Detect which cell encompasses the target text, then output its (X, Y) center coordinate. 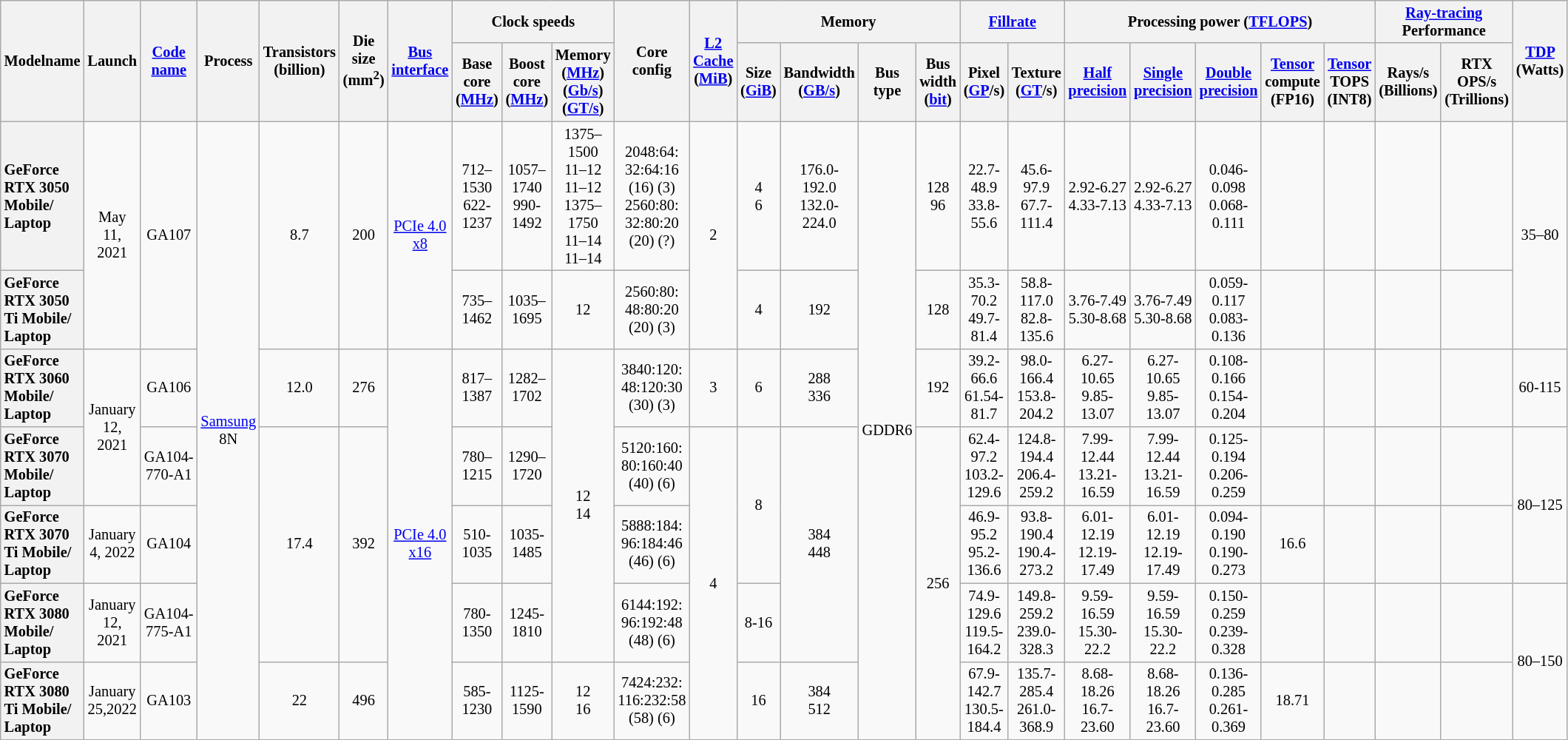
0.125-0.1940.206-0.259 (1229, 466)
384448 (820, 545)
Core config (652, 61)
Tensor TOPS (INT8) (1350, 82)
May 11, 2021 (112, 235)
12.0 (300, 388)
0.108-0.1660.154-0.204 (1229, 388)
817–1387 (476, 388)
1375–150011–1211–121375–175011–1411–14 (583, 196)
176.0-192.0132.0-224.0 (820, 196)
6144:192: 96:192:48(48) (6) (652, 622)
GeForce RTX 3080Ti Mobile/Laptop (43, 701)
Boost core (MHz) (527, 82)
45.6-97.967.7-111.4 (1036, 196)
GA103 (169, 701)
Ray-tracing Performance (1444, 21)
Memory (848, 21)
1216 (583, 701)
PCIe 4.0 x8 (420, 235)
276 (364, 388)
TDP (Watts) (1540, 61)
GeForceRTX 3070 Mobile/Laptop (43, 466)
Modelname (43, 61)
Die size (mm2) (364, 61)
510-1035 (476, 544)
Tensor compute (FP16) (1292, 82)
Code name (169, 61)
496 (364, 701)
Rays/s (Billions) (1408, 82)
5120:160: 80:160:40(40) (6) (652, 466)
Bus width (bit) (938, 82)
Texture (GT/s) (1036, 82)
135.7-285.4261.0-368.9 (1036, 701)
80–150 (1540, 662)
128 (938, 309)
Transistors (billion) (300, 61)
0.150-0.2590.239-0.328 (1229, 622)
Bus type (888, 82)
16.6 (1292, 544)
35.3-70.249.7-81.4 (984, 309)
January 25,2022 (112, 701)
74.9-129.6119.5-164.2 (984, 622)
46 (758, 196)
12 (583, 309)
67.9-142.7130.5-184.4 (984, 701)
12896 (938, 196)
18.71 (1292, 701)
1290–1720 (527, 466)
Single precision (1163, 82)
35–80 (1540, 235)
1214 (583, 505)
GA104 (169, 544)
58.8-117.082.8-135.6 (1036, 309)
60-115 (1540, 388)
1245-1810 (527, 622)
2560:80: 48:80:20(20) (3) (652, 309)
GA104-770-A1 (169, 466)
585-1230 (476, 701)
7424:232: 116:232:58 (58) (6) (652, 701)
1282–1702 (527, 388)
Size (GiB) (758, 82)
80–125 (1540, 505)
384512 (820, 701)
39.2-66.661.54-81.7 (984, 388)
17.4 (300, 545)
0.059-0.1170.083-0.136 (1229, 309)
780-1350 (476, 622)
8-16 (758, 622)
Fillrate (1013, 21)
GA104-775-A1 (169, 622)
3 (713, 388)
Memory (MHz)(Gb/s)(GT/s) (583, 82)
GeForce RTX 3080 Mobile/Laptop (43, 622)
Process (229, 61)
GA107 (169, 235)
62.4-97.2103.2-129.6 (984, 466)
Base core (MHz) (476, 82)
22 (300, 701)
16 (758, 701)
Launch (112, 61)
780–1215 (476, 466)
46.9-95.295.2-136.6 (984, 544)
L2 Cache (MiB) (713, 61)
0.046-0.0980.068-0.111 (1229, 196)
2048:64: 32:64:16(16) (3)2560:80: 32:80:20(20) (?) (652, 196)
124.8-194.4206.4-259.2 (1036, 466)
Double precision (1229, 82)
PCIe 4.0 x16 (420, 544)
GeForce RTX 3070Ti Mobile/Laptop (43, 544)
GA106 (169, 388)
93.8-190.4190.4-273.2 (1036, 544)
98.0-166.4153.8-204.2 (1036, 388)
1125-1590 (527, 701)
1057–1740990-1492 (527, 196)
712–1530622-1237 (476, 196)
1035–1695 (527, 309)
GDDR6 (888, 431)
2 (713, 235)
22.7-48.933.8-55.6 (984, 196)
GeForce RTX 3060 Mobile/Laptop (43, 388)
Bandwidth (GB/s) (820, 82)
8 (758, 505)
GeForce RTX 3050Mobile/Laptop (43, 196)
288336 (820, 388)
8.7 (300, 235)
1035-1485 (527, 544)
0.094-0.1900.190-0.273 (1229, 544)
149.8-259.2239.0-328.3 (1036, 622)
735–1462 (476, 309)
GeForceRTX 3050 Ti Mobile/Laptop (43, 309)
256 (938, 583)
Processing power (TFLOPS) (1220, 21)
RTX OPS/s (Trillions) (1476, 82)
0.136-0.2850.261-0.369 (1229, 701)
Bus interface (420, 61)
200 (364, 235)
Half precision (1098, 82)
Pixel (GP/s) (984, 82)
6 (758, 388)
January 4, 2022 (112, 544)
392 (364, 545)
Samsung 8N (229, 431)
3840:120: 48:120:30(30) (3) (652, 388)
Clock speeds (533, 21)
5888:184: 96:184:46 (46) (6) (652, 544)
